Scan for the cell matching the given text and deliver its (X, Y) coordinate at center. 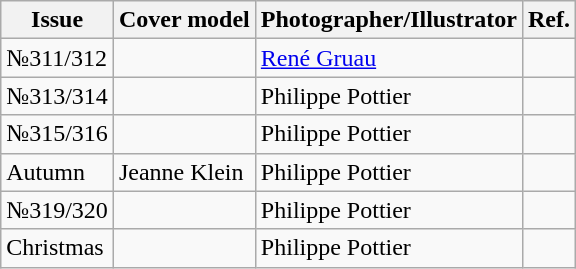
№319/320 (58, 210)
№315/316 (58, 134)
№313/314 (58, 96)
Photographer/Illustrator (388, 20)
Ref. (548, 20)
Jeanne Klein (184, 172)
Autumn (58, 172)
Christmas (58, 248)
Issue (58, 20)
Cover model (184, 20)
№311/312 (58, 58)
René Gruau (388, 58)
